From the cell containing the given text, extract its center point as [x, y] coordinate. 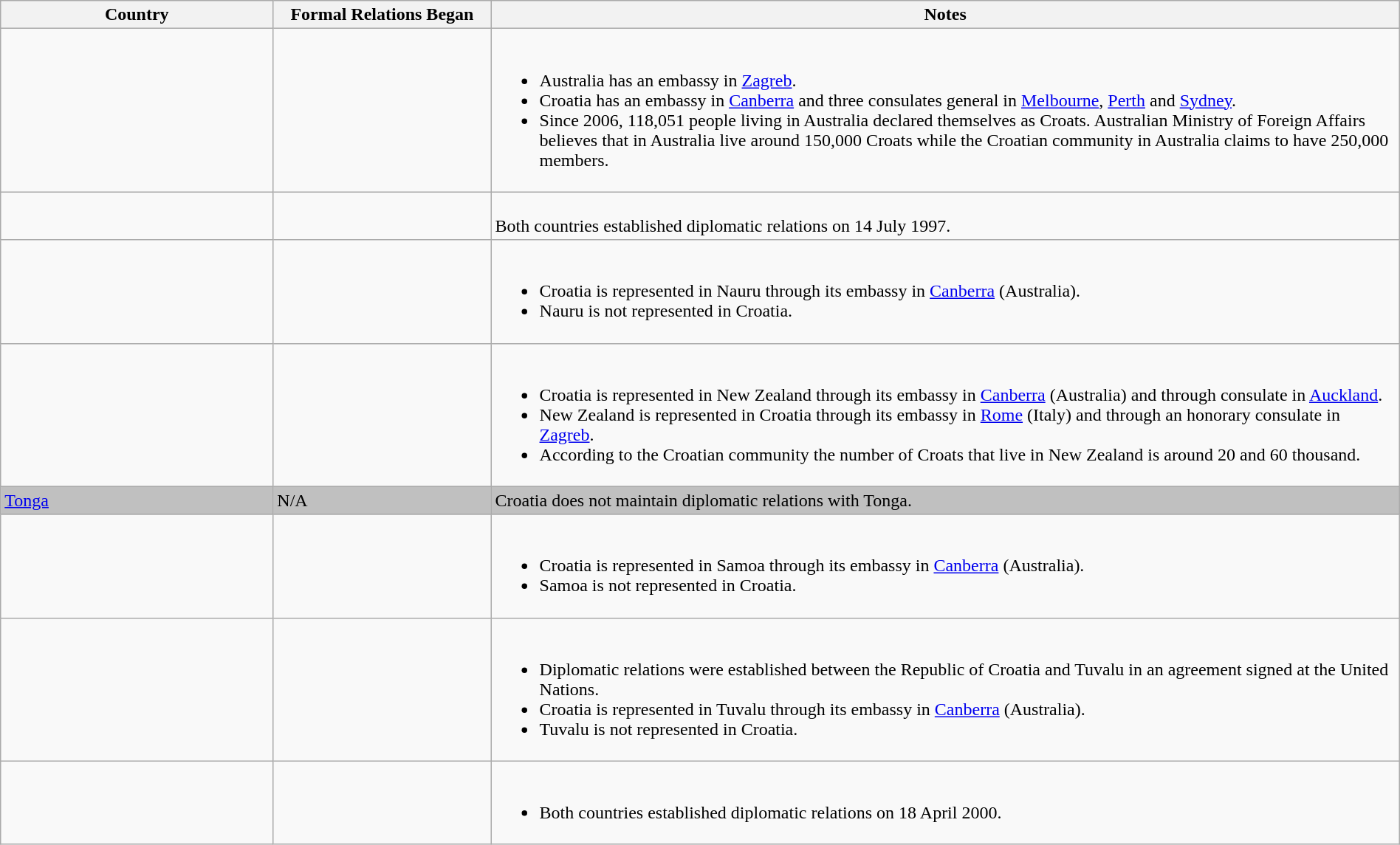
N/A [382, 500]
Croatia is represented in Nauru through its embassy in Canberra (Australia).Nauru is not represented in Croatia. [945, 292]
Both countries established diplomatic relations on 18 April 2000. [945, 803]
Croatia is represented in Samoa through its embassy in Canberra (Australia).Samoa is not represented in Croatia. [945, 566]
Country [137, 15]
Both countries established diplomatic relations on 14 July 1997. [945, 215]
Notes [945, 15]
Formal Relations Began [382, 15]
Croatia does not maintain diplomatic relations with Tonga. [945, 500]
Tonga [137, 500]
